Capture the cell that displays the provided text and extract its (x, y) central coordinate. 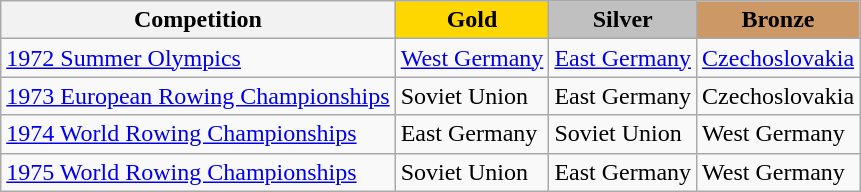
1974 World Rowing Championships (198, 134)
Competition (198, 20)
Silver (623, 20)
1975 World Rowing Championships (198, 172)
1972 Summer Olympics (198, 58)
Gold (472, 20)
1973 European Rowing Championships (198, 96)
Bronze (778, 20)
